Return (X, Y) of the center of cell containing provided text 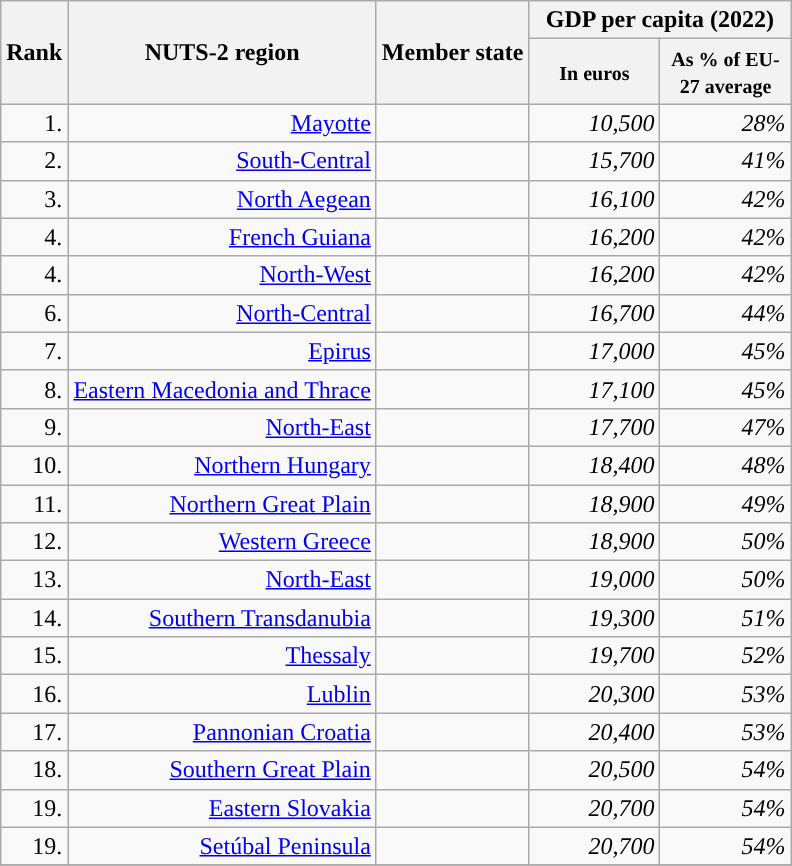
20,500 (594, 770)
28% (726, 123)
Western Greece (222, 542)
15,700 (594, 161)
Eastern Macedonia and Thrace (222, 389)
17,000 (594, 351)
19,700 (594, 656)
16,700 (594, 313)
10,500 (594, 123)
52% (726, 656)
Northern Great Plain (222, 503)
3. (34, 199)
Southern Great Plain (222, 770)
French Guiana (222, 237)
48% (726, 465)
North-Central (222, 313)
47% (726, 427)
10. (34, 465)
Setúbal Peninsula (222, 846)
11. (34, 503)
20,400 (594, 732)
20,300 (594, 694)
North Aegean (222, 199)
49% (726, 503)
Mayotte (222, 123)
12. (34, 542)
19,000 (594, 580)
9. (34, 427)
Thessaly (222, 656)
51% (726, 618)
17,700 (594, 427)
Pannonian Croatia (222, 732)
North-West (222, 275)
17,100 (594, 389)
16. (34, 694)
6. (34, 313)
Lublin (222, 694)
13. (34, 580)
15. (34, 656)
Northern Hungary (222, 465)
17. (34, 732)
41% (726, 161)
16,100 (594, 199)
44% (726, 313)
Southern Transdanubia (222, 618)
2. (34, 161)
NUTS-2 region (222, 52)
Eastern Slovakia (222, 808)
8. (34, 389)
14. (34, 618)
GDP per capita (2022) (660, 20)
18. (34, 770)
Member state (452, 52)
1. (34, 123)
18,400 (594, 465)
7. (34, 351)
In euros (594, 72)
19,300 (594, 618)
Rank (34, 52)
As % of EU-27 average (726, 72)
Epirus (222, 351)
South-Central (222, 161)
